For the text-containing cell, return its midpoint in [X, Y] coordinate format. 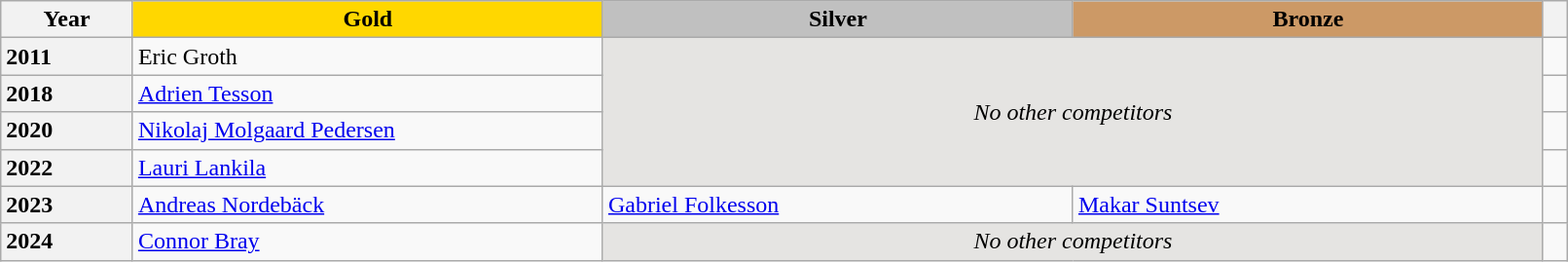
Bronze [1308, 19]
2018 [67, 94]
2024 [67, 242]
Lauri Lankila [368, 168]
Adrien Tesson [368, 94]
Nikolaj Molgaard Pedersen [368, 131]
Silver [837, 19]
Makar Suntsev [1308, 205]
Eric Groth [368, 56]
2011 [67, 56]
Gold [368, 19]
2020 [67, 131]
2022 [67, 168]
Connor Bray [368, 242]
Gabriel Folkesson [837, 205]
Year [67, 19]
2023 [67, 205]
Andreas Nordebäck [368, 205]
